Provide the (X, Y) coordinate of the cell's center where the given text is located.  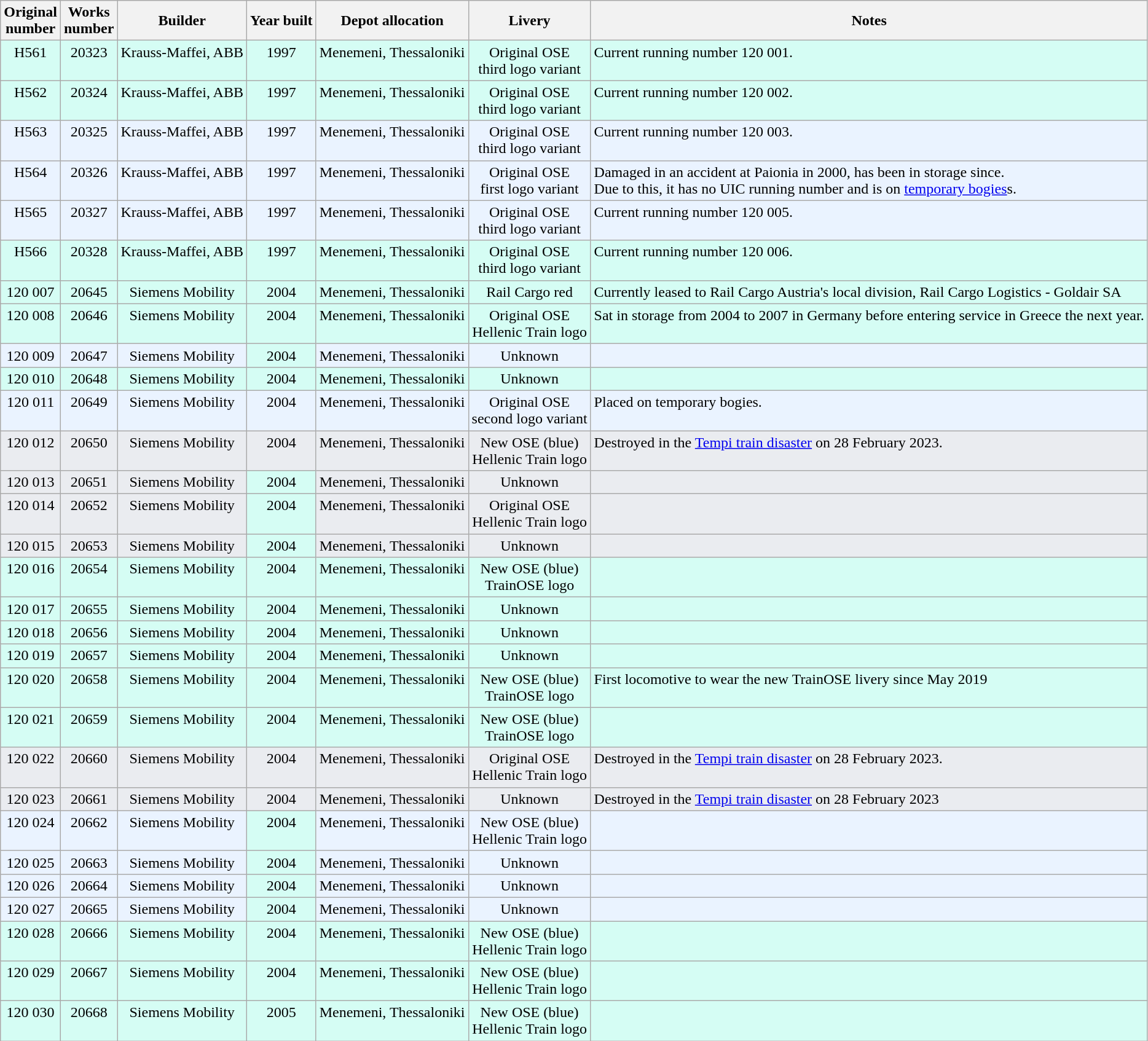
120 015 (31, 546)
120 024 (31, 831)
20658 (88, 687)
120 021 (31, 728)
Current running number 120 006. (869, 261)
Current running number 120 005. (869, 220)
120 028 (31, 940)
Η566 (31, 261)
Η562 (31, 101)
20325 (88, 140)
Current running number 120 003. (869, 140)
20648 (88, 379)
Rail Cargo red (530, 292)
Originalnumber (31, 21)
20659 (88, 728)
20661 (88, 799)
20328 (88, 261)
20655 (88, 609)
20665 (88, 909)
120 017 (31, 609)
120 026 (31, 886)
20662 (88, 831)
120 011 (31, 411)
20646 (88, 323)
Η561 (31, 60)
20647 (88, 355)
Η565 (31, 220)
Notes (869, 21)
120 025 (31, 862)
20323 (88, 60)
Damaged in an accident at Paionia in 2000, has been in storage since. Due to this, it has no UIC running number and is on temporary bogiess. (869, 181)
120 008 (31, 323)
Η563 (31, 140)
Original OSEsecond logo variant (530, 411)
Builder (182, 21)
Livery (530, 21)
20660 (88, 767)
120 023 (31, 799)
Current running number 120 002. (869, 101)
20667 (88, 981)
20653 (88, 546)
120 016 (31, 578)
120 018 (31, 632)
20327 (88, 220)
120 009 (31, 355)
120 012 (31, 450)
20666 (88, 940)
120 020 (31, 687)
20654 (88, 578)
120 027 (31, 909)
20664 (88, 886)
20668 (88, 1021)
20657 (88, 656)
120 022 (31, 767)
120 007 (31, 292)
Currently leased to Rail Cargo Austria's local division, Rail Cargo Logistics - Goldair SA (869, 292)
20650 (88, 450)
20324 (88, 101)
Destroyed in the Tempi train disaster on 28 February 2023 (869, 799)
20663 (88, 862)
20326 (88, 181)
2005 (281, 1021)
120 019 (31, 656)
First locomotive to wear the new TrainOSE livery since May 2019 (869, 687)
Η564 (31, 181)
20652 (88, 514)
20656 (88, 632)
120 014 (31, 514)
Current running number 120 001. (869, 60)
120 010 (31, 379)
120 029 (31, 981)
Original OSEfirst logo variant (530, 181)
20651 (88, 482)
20645 (88, 292)
Sat in storage from 2004 to 2007 in Germany before entering service in Greece the next year. (869, 323)
Year built (281, 21)
120 030 (31, 1021)
Placed on temporary bogies. (869, 411)
Works number (88, 21)
Depot allocation (392, 21)
120 013 (31, 482)
20649 (88, 411)
